Return [X, Y] of the center of cell containing provided text 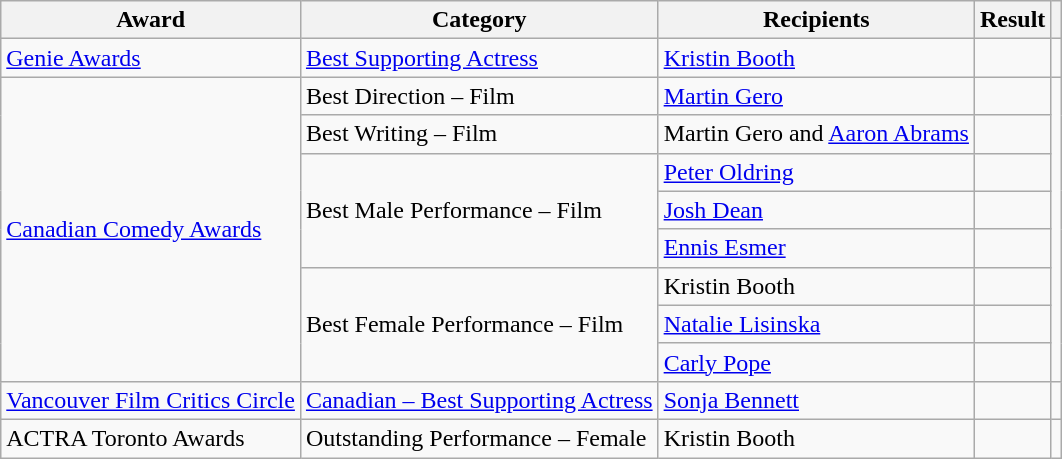
Martin Gero and Aaron Abrams [816, 134]
Ennis Esmer [816, 248]
Natalie Lisinska [816, 324]
Martin Gero [816, 96]
Best Writing – Film [479, 134]
Genie Awards [151, 58]
Vancouver Film Critics Circle [151, 400]
Result [1012, 20]
ACTRA Toronto Awards [151, 438]
Carly Pope [816, 362]
Best Male Performance – Film [479, 210]
Category [479, 20]
Best Female Performance – Film [479, 324]
Award [151, 20]
Josh Dean [816, 210]
Best Supporting Actress [479, 58]
Recipients [816, 20]
Best Direction – Film [479, 96]
Sonja Bennett [816, 400]
Peter Oldring [816, 172]
Canadian Comedy Awards [151, 229]
Outstanding Performance – Female [479, 438]
Canadian – Best Supporting Actress [479, 400]
